Return the (X, Y) coordinate for the center point of the cell that contains the specified text.  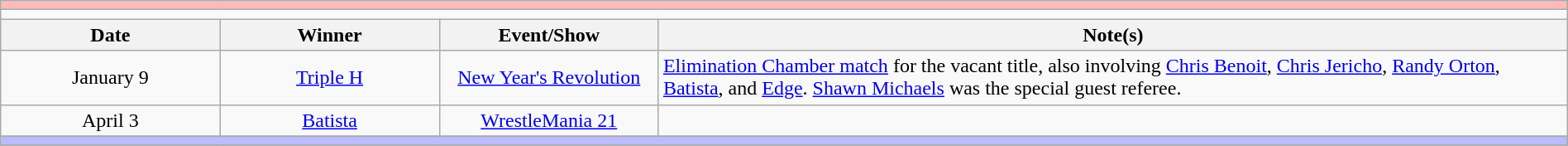
Event/Show (549, 35)
April 3 (111, 120)
WrestleMania 21 (549, 120)
Triple H (329, 78)
New Year's Revolution (549, 78)
Note(s) (1113, 35)
January 9 (111, 78)
Winner (329, 35)
Batista (329, 120)
Date (111, 35)
